Locate the cell with the specified text and output its [x, y] center coordinate. 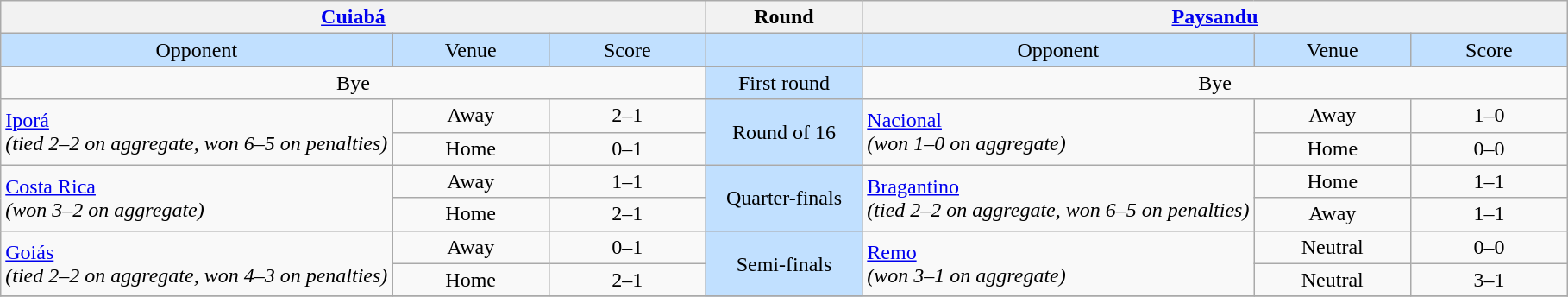
Nacional(won 1–0 on aggregate) [1058, 132]
3–1 [1490, 280]
Round of 16 [784, 132]
Remo(won 3–1 on aggregate) [1058, 263]
Costa Rica(won 3–2 on aggregate) [197, 198]
First round [784, 83]
Goiás(tied 2–2 on aggregate, won 4–3 on penalties) [197, 263]
1–0 [1490, 116]
Iporá(tied 2–2 on aggregate, won 6–5 on penalties) [197, 132]
Semi-finals [784, 263]
Round [784, 17]
Cuiabá [354, 17]
Paysandu [1214, 17]
Bragantino(tied 2–2 on aggregate, won 6–5 on penalties) [1058, 198]
Quarter-finals [784, 198]
